Extract the (X, Y) coordinate from the center of the cell holding the provided text.  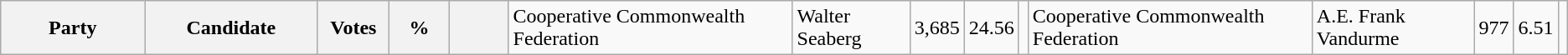
Votes (353, 28)
Party (73, 28)
Walter Seaberg (851, 28)
% (419, 28)
3,685 (936, 28)
24.56 (992, 28)
977 (1494, 28)
A.E. Frank Vandurme (1393, 28)
6.51 (1536, 28)
Candidate (231, 28)
